Find where the given text appears and provide that cell's center as [x, y] coordinate. 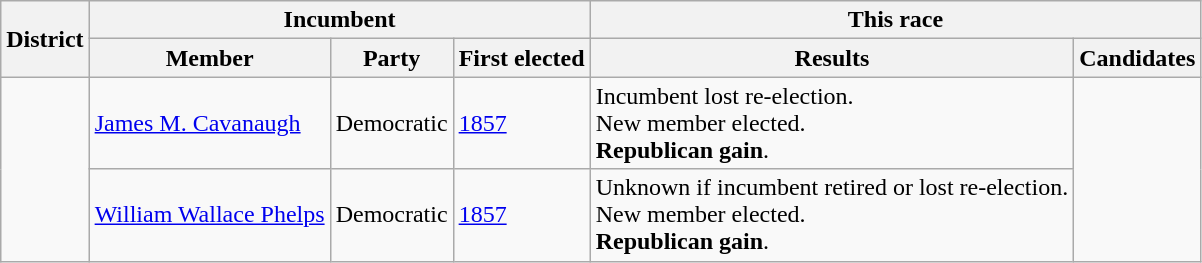
Incumbent [340, 20]
Unknown if incumbent retired or lost re-election.New member elected.Republican gain. [832, 215]
James M. Cavanaugh [210, 123]
District [45, 39]
First elected [522, 58]
Member [210, 58]
William Wallace Phelps [210, 215]
This race [896, 20]
Results [832, 58]
Candidates [1138, 58]
Incumbent lost re-election.New member elected.Republican gain. [832, 123]
Party [392, 58]
